Provide the [X, Y] coordinate of the cell's center where the given text is located.  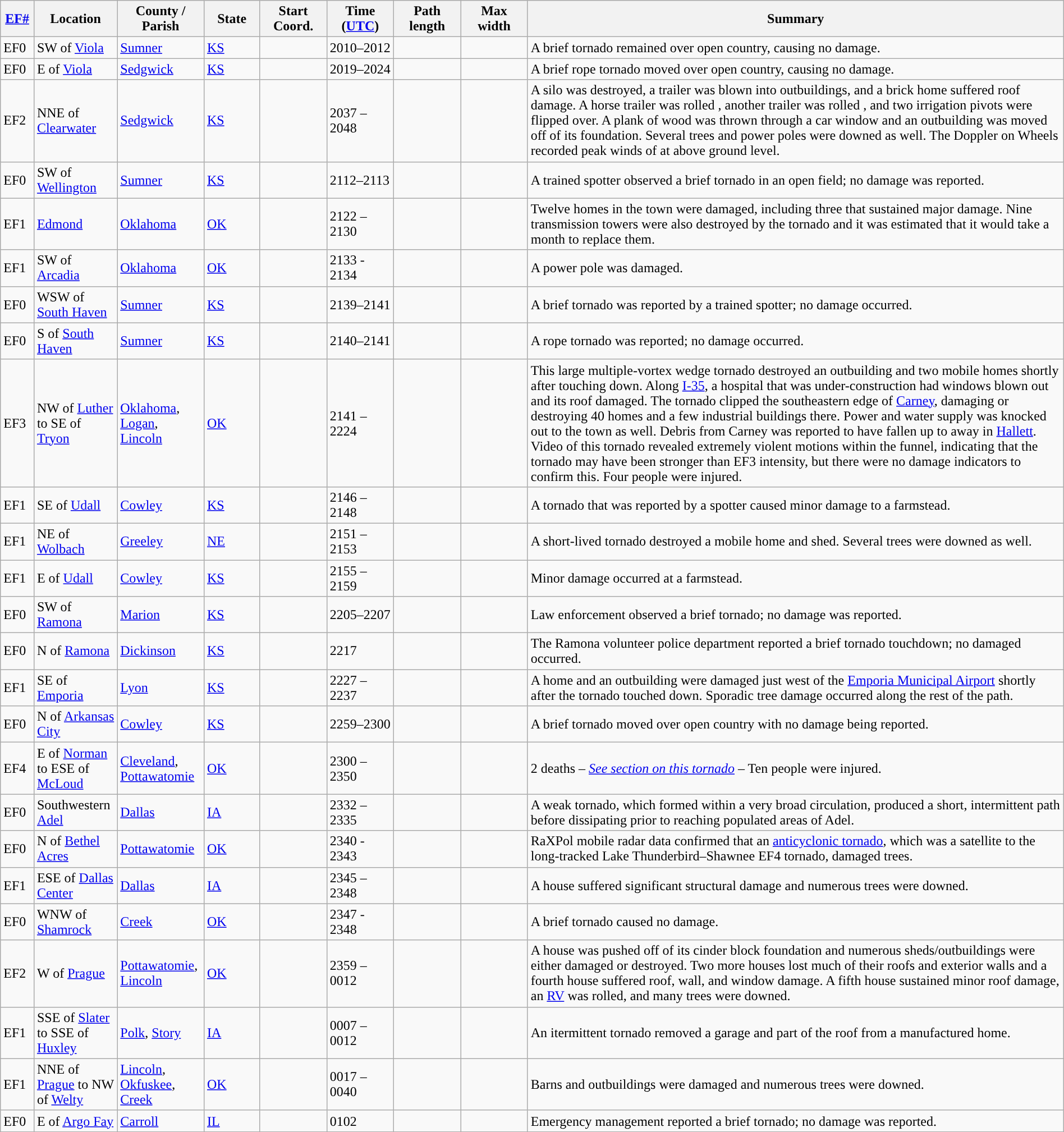
Carroll [160, 1121]
2332 – 2335 [360, 813]
Southwestern Adel [75, 813]
Oklahoma, Logan, Lincoln [160, 423]
State [231, 19]
Barns and outbuildings were damaged and numerous trees were downed. [796, 1084]
SSE of Slater to SSE of Huxley [75, 1033]
2140–2141 [360, 341]
A tornado that was reported by a spotter caused minor damage to a farmstead. [796, 505]
ESE of Dallas Center [75, 886]
Marion [160, 615]
2010–2012 [360, 48]
Pottawatomie, Lincoln [160, 973]
Time (UTC) [360, 19]
2347 - 2348 [360, 922]
2133 - 2134 [360, 268]
SE of Udall [75, 505]
E of Norman to ESE of McLoud [75, 768]
E of Viola [75, 69]
An itermittent tornado removed a garage and part of the roof from a manufactured home. [796, 1033]
EF# [17, 19]
SW of Arcadia [75, 268]
Creek [160, 922]
Law enforcement observed a brief tornado; no damage was reported. [796, 615]
2122 – 2130 [360, 224]
NE [231, 541]
SW of Viola [75, 48]
2112–2113 [360, 180]
Max width [494, 19]
A power pole was damaged. [796, 268]
2141 – 2224 [360, 423]
County / Parish [160, 19]
SW of Wellington [75, 180]
2259–2300 [360, 724]
2155 – 2159 [360, 578]
2146 – 2148 [360, 505]
Polk, Story [160, 1033]
Edmond [75, 224]
A brief tornado moved over open country with no damage being reported. [796, 724]
A brief rope tornado moved over open country, causing no damage. [796, 69]
Greeley [160, 541]
Dickinson [160, 651]
2227 – 2237 [360, 688]
Minor damage occurred at a farmstead. [796, 578]
WSW of South Haven [75, 304]
W of Prague [75, 973]
Start Coord. [293, 19]
2037 – 2048 [360, 121]
WNW of Shamrock [75, 922]
0017 – 0040 [360, 1084]
EF4 [17, 768]
2205–2207 [360, 615]
Pottawatomie [160, 849]
N of Bethel Acres [75, 849]
2019–2024 [360, 69]
A trained spotter observed a brief tornado in an open field; no damage was reported. [796, 180]
A brief tornado remained over open country, causing no damage. [796, 48]
A house suffered significant structural damage and numerous trees were downed. [796, 886]
2345 – 2348 [360, 886]
2 deaths – See section on this tornado – Ten people were injured. [796, 768]
NNE of Prague to NW of Welty [75, 1084]
E of Argo Fay [75, 1121]
E of Udall [75, 578]
0007 – 0012 [360, 1033]
Emergency management reported a brief tornado; no damage was reported. [796, 1121]
N of Arkansas City [75, 724]
NNE of Clearwater [75, 121]
Cleveland, Pottawatomie [160, 768]
2300 – 2350 [360, 768]
S of South Haven [75, 341]
IL [231, 1121]
NW of Luther to SE of Tryon [75, 423]
Summary [796, 19]
SW of Ramona [75, 615]
Path length [428, 19]
NE of Wolbach [75, 541]
A brief tornado caused no damage. [796, 922]
Lyon [160, 688]
SE of Emporia [75, 688]
The Ramona volunteer police department reported a brief tornado touchdown; no damaged occurred. [796, 651]
Lincoln, Okfuskee, Creek [160, 1084]
0102 [360, 1121]
2359 – 0012 [360, 973]
A brief tornado was reported by a trained spotter; no damage occurred. [796, 304]
EF3 [17, 423]
2151 – 2153 [360, 541]
Location [75, 19]
2139–2141 [360, 304]
A rope tornado was reported; no damage occurred. [796, 341]
A short-lived tornado destroyed a mobile home and shed. Several trees were downed as well. [796, 541]
2340 - 2343 [360, 849]
2217 [360, 651]
N of Ramona [75, 651]
